Determine the (x, y) coordinate at the center of the cell enclosing the given text.  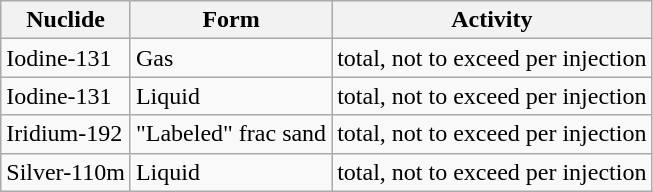
Gas (230, 58)
Iridium-192 (66, 134)
Nuclide (66, 20)
Silver-110m (66, 172)
"Labeled" frac sand (230, 134)
Activity (492, 20)
Form (230, 20)
